Provide the [X, Y] coordinate of the cell's center where the given text is located.  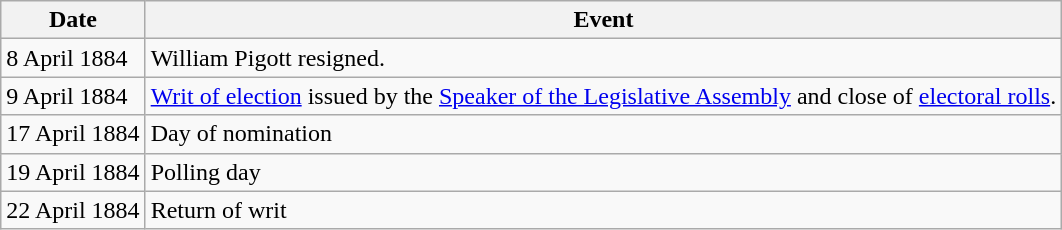
22 April 1884 [73, 210]
Polling day [604, 172]
William Pigott resigned. [604, 58]
Date [73, 20]
9 April 1884 [73, 96]
Writ of election issued by the Speaker of the Legislative Assembly and close of electoral rolls. [604, 96]
8 April 1884 [73, 58]
17 April 1884 [73, 134]
Day of nomination [604, 134]
19 April 1884 [73, 172]
Return of writ [604, 210]
Event [604, 20]
